Return [X, Y] of the center of cell containing provided text 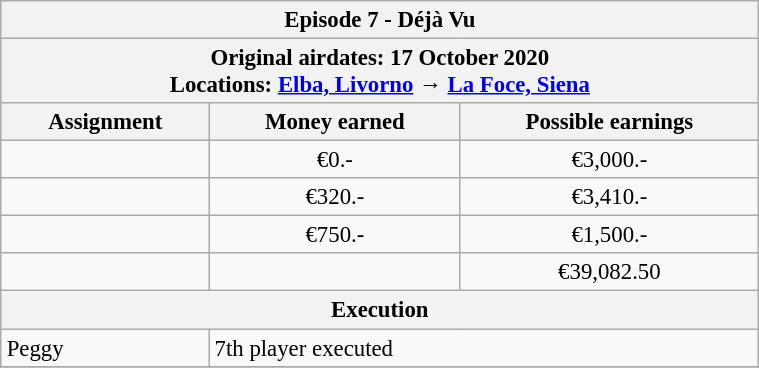
Peggy [105, 347]
€0.- [334, 160]
Assignment [105, 122]
Possible earnings [609, 122]
€750.- [334, 235]
€39,082.50 [609, 272]
€3,000.- [609, 160]
Money earned [334, 122]
Episode 7 - Déjà Vu [380, 20]
€1,500.- [609, 235]
€320.- [334, 197]
7th player executed [484, 347]
Original airdates: 17 October 2020Locations: Elba, Livorno → La Foce, Siena [380, 70]
Execution [380, 310]
€3,410.- [609, 197]
